Pinpoint the cell where the given text exists, returning its [x, y] midpoint coordinate. 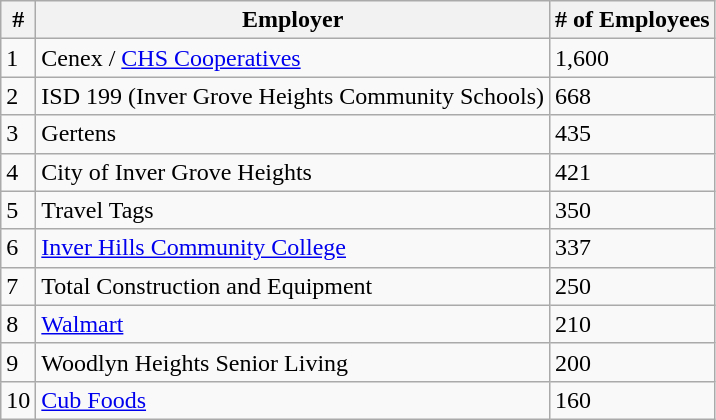
Travel Tags [293, 210]
160 [632, 400]
Woodlyn Heights Senior Living [293, 362]
1,600 [632, 58]
210 [632, 324]
6 [18, 248]
Total Construction and Equipment [293, 286]
421 [632, 172]
2 [18, 96]
# of Employees [632, 20]
435 [632, 134]
7 [18, 286]
Cenex / CHS Cooperatives [293, 58]
337 [632, 248]
Cub Foods [293, 400]
250 [632, 286]
3 [18, 134]
668 [632, 96]
200 [632, 362]
# [18, 20]
4 [18, 172]
10 [18, 400]
Employer [293, 20]
350 [632, 210]
Inver Hills Community College [293, 248]
1 [18, 58]
Gertens [293, 134]
City of Inver Grove Heights [293, 172]
ISD 199 (Inver Grove Heights Community Schools) [293, 96]
Walmart [293, 324]
8 [18, 324]
5 [18, 210]
9 [18, 362]
